Return (X, Y) of the center of cell containing provided text 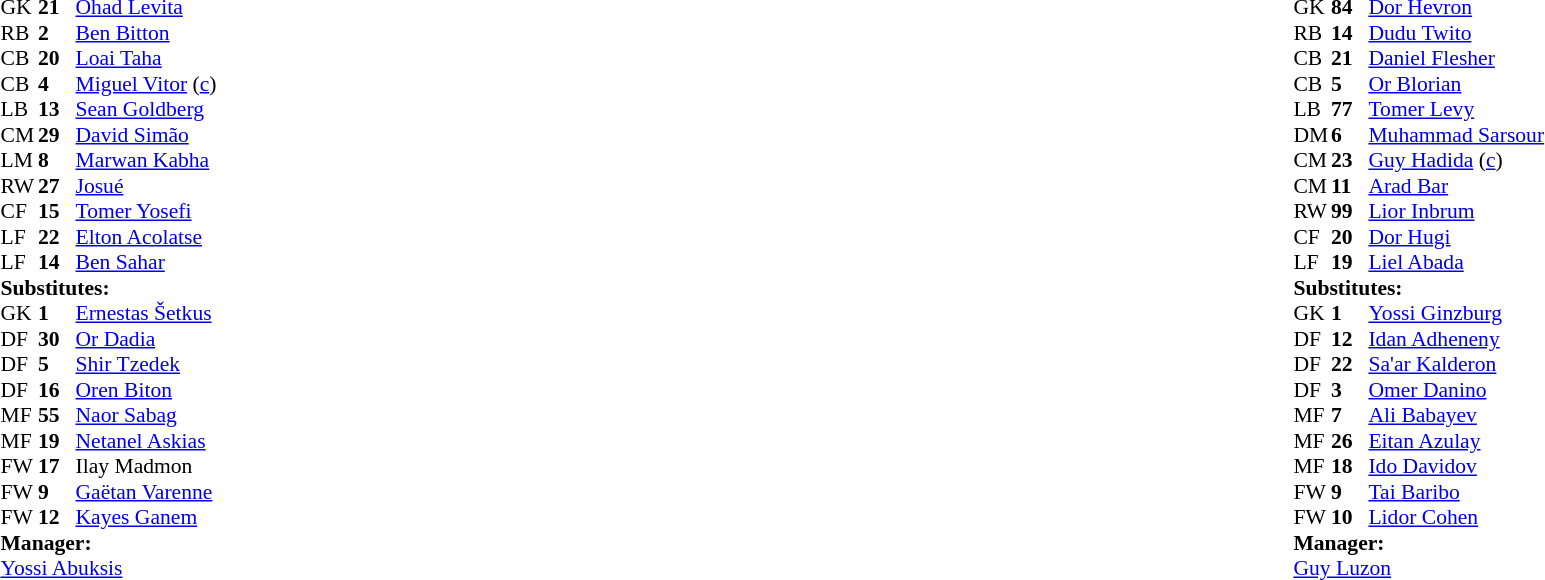
55 (57, 415)
Dor Hugi (1456, 237)
21 (1350, 59)
10 (1350, 517)
Tomer Levy (1456, 109)
15 (57, 211)
Josué (146, 186)
Kayes Ganem (146, 517)
Ben Bitton (146, 33)
17 (57, 467)
Guy Hadida (c) (1456, 161)
26 (1350, 441)
Sa'ar Kalderon (1456, 365)
Lior Inbrum (1456, 211)
Muhammad Sarsour (1456, 135)
4 (57, 84)
Omer Danino (1456, 390)
30 (57, 339)
Arad Bar (1456, 186)
Loai Taha (146, 59)
99 (1350, 211)
27 (57, 186)
Tai Baribo (1456, 492)
23 (1350, 161)
Ido Davidov (1456, 467)
Ernestas Šetkus (146, 313)
Eitan Azulay (1456, 441)
Gaëtan Varenne (146, 492)
29 (57, 135)
3 (1350, 390)
Elton Acolatse (146, 237)
Dudu Twito (1456, 33)
8 (57, 161)
18 (1350, 467)
6 (1350, 135)
Idan Adheneny (1456, 339)
Yossi Ginzburg (1456, 313)
16 (57, 390)
13 (57, 109)
David Simão (146, 135)
Liel Abada (1456, 263)
77 (1350, 109)
LM (19, 161)
Oren Biton (146, 390)
Tomer Yosefi (146, 211)
Netanel Askias (146, 441)
11 (1350, 186)
Lidor Cohen (1456, 517)
Or Dadia (146, 339)
7 (1350, 415)
Ilay Madmon (146, 467)
Marwan Kabha (146, 161)
Sean Goldberg (146, 109)
Or Blorian (1456, 84)
Naor Sabag (146, 415)
Ali Babayev (1456, 415)
Daniel Flesher (1456, 59)
2 (57, 33)
Ben Sahar (146, 263)
DM (1312, 135)
Miguel Vitor (c) (146, 84)
Shir Tzedek (146, 365)
